Scan for the cell matching the given text and deliver its (X, Y) coordinate at center. 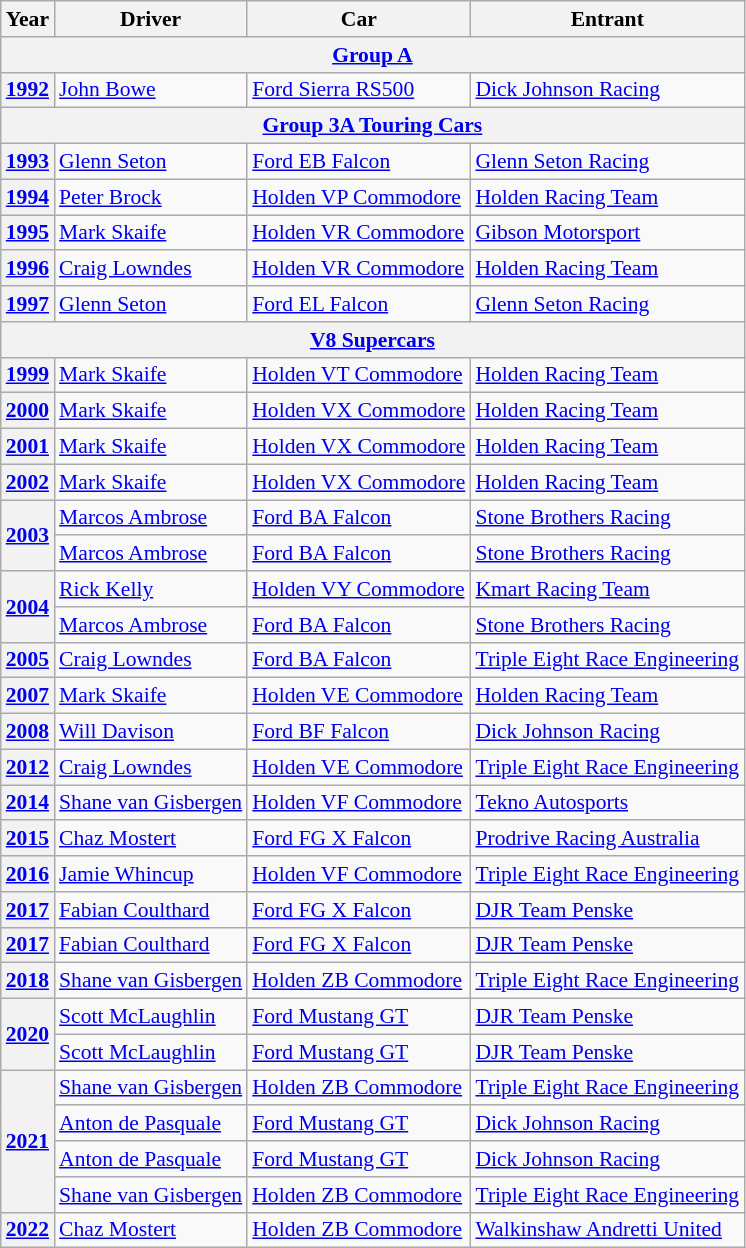
2000 (28, 411)
Ford EL Falcon (358, 304)
2016 (28, 874)
2007 (28, 696)
1999 (28, 375)
2021 (28, 1141)
2015 (28, 839)
Walkinshaw Andretti United (607, 1230)
Rick Kelly (150, 589)
Group 3A Touring Cars (372, 126)
Jamie Whincup (150, 874)
Peter Brock (150, 197)
2002 (28, 482)
Entrant (607, 19)
Gibson Motorsport (607, 233)
1992 (28, 90)
Car (358, 19)
2018 (28, 981)
1997 (28, 304)
Holden VP Commodore (358, 197)
Ford BF Falcon (358, 732)
2014 (28, 803)
2008 (28, 732)
2005 (28, 660)
Group A (372, 55)
2004 (28, 606)
2022 (28, 1230)
2012 (28, 767)
1995 (28, 233)
1994 (28, 197)
Holden VY Commodore (358, 589)
Holden VT Commodore (358, 375)
2003 (28, 536)
2020 (28, 1034)
1996 (28, 269)
Driver (150, 19)
V8 Supercars (372, 340)
Prodrive Racing Australia (607, 839)
Will Davison (150, 732)
Kmart Racing Team (607, 589)
Ford EB Falcon (358, 162)
John Bowe (150, 90)
1993 (28, 162)
Ford Sierra RS500 (358, 90)
Year (28, 19)
Tekno Autosports (607, 803)
2001 (28, 447)
